Find where the given text appears and provide that cell's center as [x, y] coordinate. 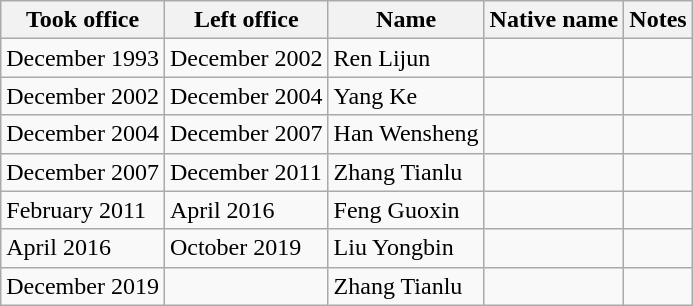
Name [406, 20]
Han Wensheng [406, 134]
Native name [554, 20]
Liu Yongbin [406, 248]
October 2019 [246, 248]
Left office [246, 20]
Notes [658, 20]
Yang Ke [406, 96]
December 1993 [83, 58]
December 2011 [246, 172]
Feng Guoxin [406, 210]
February 2011 [83, 210]
Ren Lijun [406, 58]
Took office [83, 20]
December 2019 [83, 286]
